Provide the (X, Y) coordinate of the cell's center where the given text is located.  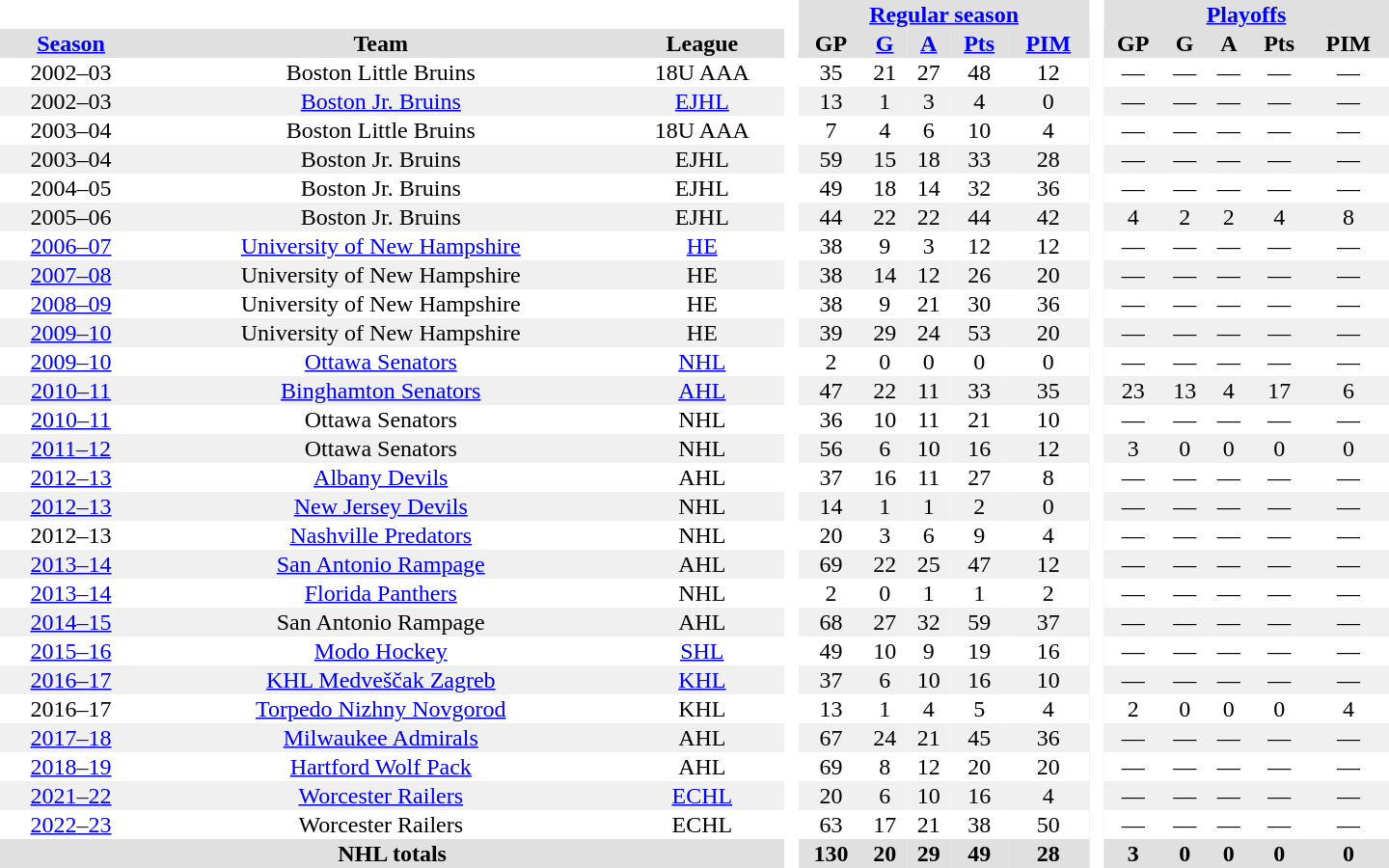
Modo Hockey (380, 651)
2011–12 (71, 448)
Torpedo Nizhny Novgorod (380, 709)
League (702, 43)
25 (929, 564)
48 (980, 72)
Binghamton Senators (380, 391)
NHL totals (392, 854)
68 (831, 622)
19 (980, 651)
Hartford Wolf Pack (380, 767)
2021–22 (71, 796)
63 (831, 825)
Season (71, 43)
26 (980, 275)
2017–18 (71, 738)
2014–15 (71, 622)
Florida Panthers (380, 593)
50 (1049, 825)
Regular season (943, 14)
2015–16 (71, 651)
SHL (702, 651)
Playoffs (1246, 14)
15 (885, 159)
KHL Medveščak Zagreb (380, 680)
42 (1049, 217)
2007–08 (71, 275)
7 (831, 130)
23 (1132, 391)
67 (831, 738)
Nashville Predators (380, 535)
45 (980, 738)
2005–06 (71, 217)
2022–23 (71, 825)
New Jersey Devils (380, 506)
2018–19 (71, 767)
Team (380, 43)
130 (831, 854)
39 (831, 333)
2004–05 (71, 188)
53 (980, 333)
56 (831, 448)
2006–07 (71, 246)
30 (980, 304)
Albany Devils (380, 477)
Milwaukee Admirals (380, 738)
2008–09 (71, 304)
5 (980, 709)
